Pinpoint the cell where the given text exists, returning its [x, y] midpoint coordinate. 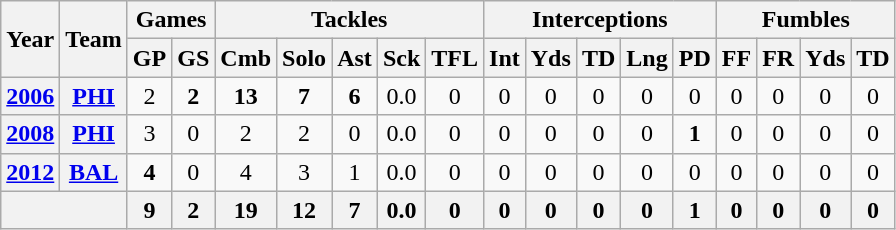
19 [246, 210]
Int [505, 58]
13 [246, 96]
FF [736, 58]
Fumbles [806, 20]
Tackles [350, 20]
Lng [647, 58]
Team [94, 39]
TFL [455, 58]
Interceptions [600, 20]
Solo [304, 58]
9 [149, 210]
FR [778, 58]
Games [170, 20]
Year [30, 39]
Sck [401, 58]
2006 [30, 96]
6 [355, 96]
2008 [30, 134]
Cmb [246, 58]
2012 [30, 172]
Ast [355, 58]
GS [194, 58]
12 [304, 210]
GP [149, 58]
PD [694, 58]
BAL [94, 172]
